Capture the cell that displays the provided text and extract its (x, y) central coordinate. 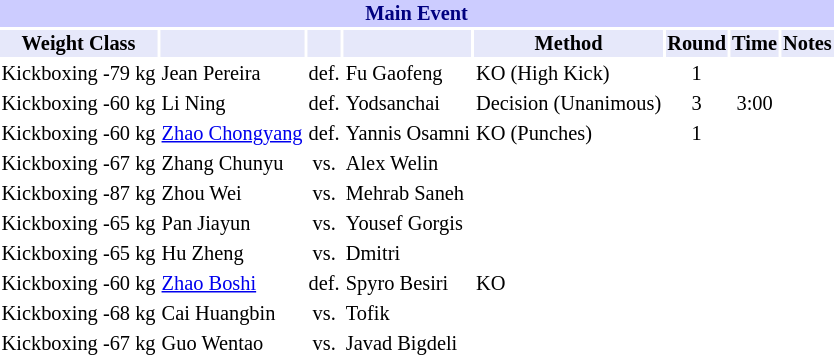
Pan Jiayun (232, 224)
Weight Class (78, 44)
Kickboxing -68 kg (78, 314)
Notes (808, 44)
Round (697, 44)
Li Ning (232, 104)
Hu Zheng (232, 254)
KO (568, 284)
Time (755, 44)
Jean Pereira (232, 74)
Kickboxing -87 kg (78, 194)
Zhao Chongyang (232, 134)
Method (568, 44)
3:00 (755, 104)
Alex Welin (408, 164)
Yousef Gorgis (408, 224)
Zhao Boshi (232, 284)
Cai Huangbin (232, 314)
KO (High Kick) (568, 74)
Dmitri (408, 254)
Yannis Osamni (408, 134)
Main Event (416, 14)
Yodsanchai (408, 104)
Zhang Chunyu (232, 164)
KO (Punches) (568, 134)
3 (697, 104)
Zhou Wei (232, 194)
Mehrab Saneh (408, 194)
Spyro Besiri (408, 284)
Decision (Unanimous) (568, 104)
Kickboxing -67 kg (78, 164)
Kickboxing -79 kg (78, 74)
Tofik (408, 314)
Fu Gaofeng (408, 74)
